Capture the cell that displays the provided text and extract its (x, y) central coordinate. 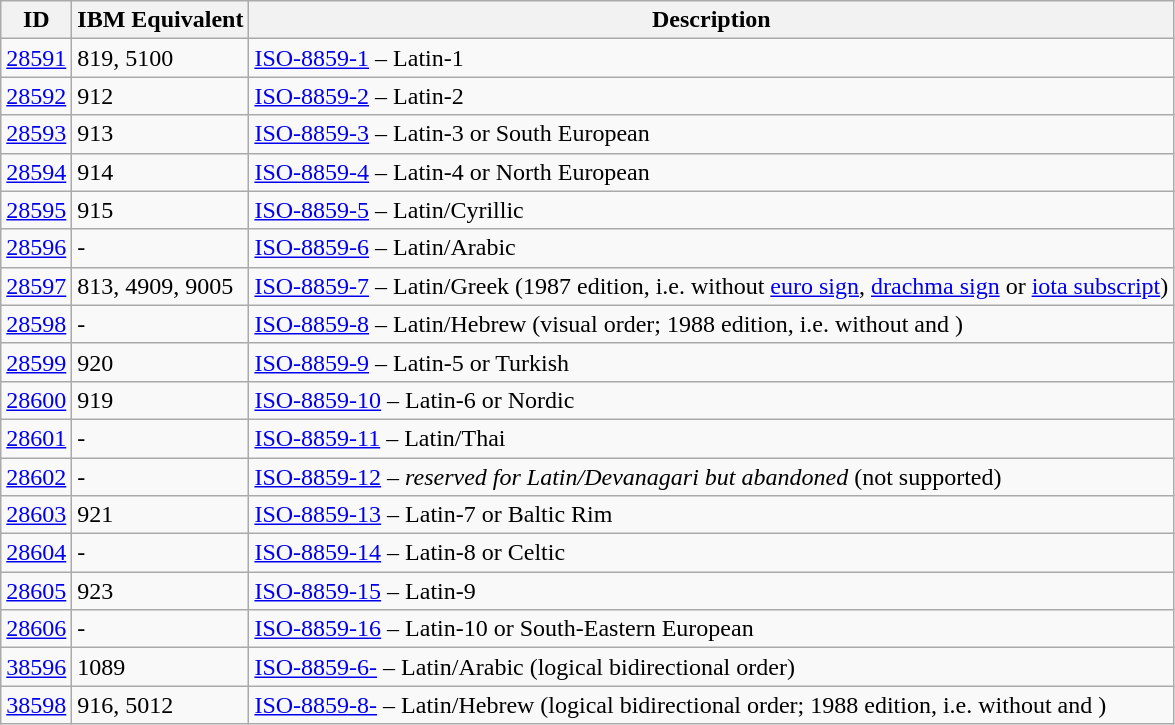
IBM Equivalent (160, 20)
813, 4909, 9005 (160, 286)
912 (160, 96)
28595 (36, 210)
38596 (36, 667)
28594 (36, 172)
920 (160, 362)
ISO-8859-12 – reserved for Latin/Devanagari but abandoned (not supported) (712, 477)
ID (36, 20)
ISO-8859-5 – Latin/Cyrillic (712, 210)
38598 (36, 705)
28596 (36, 248)
ISO-8859-2 – Latin-2 (712, 96)
ISO-8859-16 – Latin-10 or South-Eastern European (712, 629)
ISO-8859-7 – Latin/Greek (1987 edition, i.e. without euro sign, drachma sign or iota subscript) (712, 286)
ISO-8859-10 – Latin-6 or Nordic (712, 400)
28606 (36, 629)
28605 (36, 591)
28600 (36, 400)
28593 (36, 134)
ISO-8859-6 – Latin/Arabic (712, 248)
ISO-8859-6- – Latin/Arabic (logical bidirectional order) (712, 667)
28592 (36, 96)
28597 (36, 286)
Description (712, 20)
ISO-8859-8 – Latin/Hebrew (visual order; 1988 edition, i.e. without and ) (712, 324)
915 (160, 210)
819, 5100 (160, 58)
1089 (160, 667)
28598 (36, 324)
28591 (36, 58)
ISO-8859-14 – Latin-8 or Celtic (712, 553)
ISO-8859-9 – Latin-5 or Turkish (712, 362)
919 (160, 400)
ISO-8859-8- – Latin/Hebrew (logical bidirectional order; 1988 edition, i.e. without and ) (712, 705)
28602 (36, 477)
ISO-8859-15 – Latin-9 (712, 591)
ISO-8859-3 – Latin-3 or South European (712, 134)
ISO-8859-1 – Latin-1 (712, 58)
28603 (36, 515)
ISO-8859-13 – Latin-7 or Baltic Rim (712, 515)
923 (160, 591)
ISO-8859-4 – Latin-4 or North European (712, 172)
921 (160, 515)
28601 (36, 438)
914 (160, 172)
913 (160, 134)
28599 (36, 362)
28604 (36, 553)
916, 5012 (160, 705)
ISO-8859-11 – Latin/Thai (712, 438)
